Detect which cell encompasses the target text, then output its (X, Y) center coordinate. 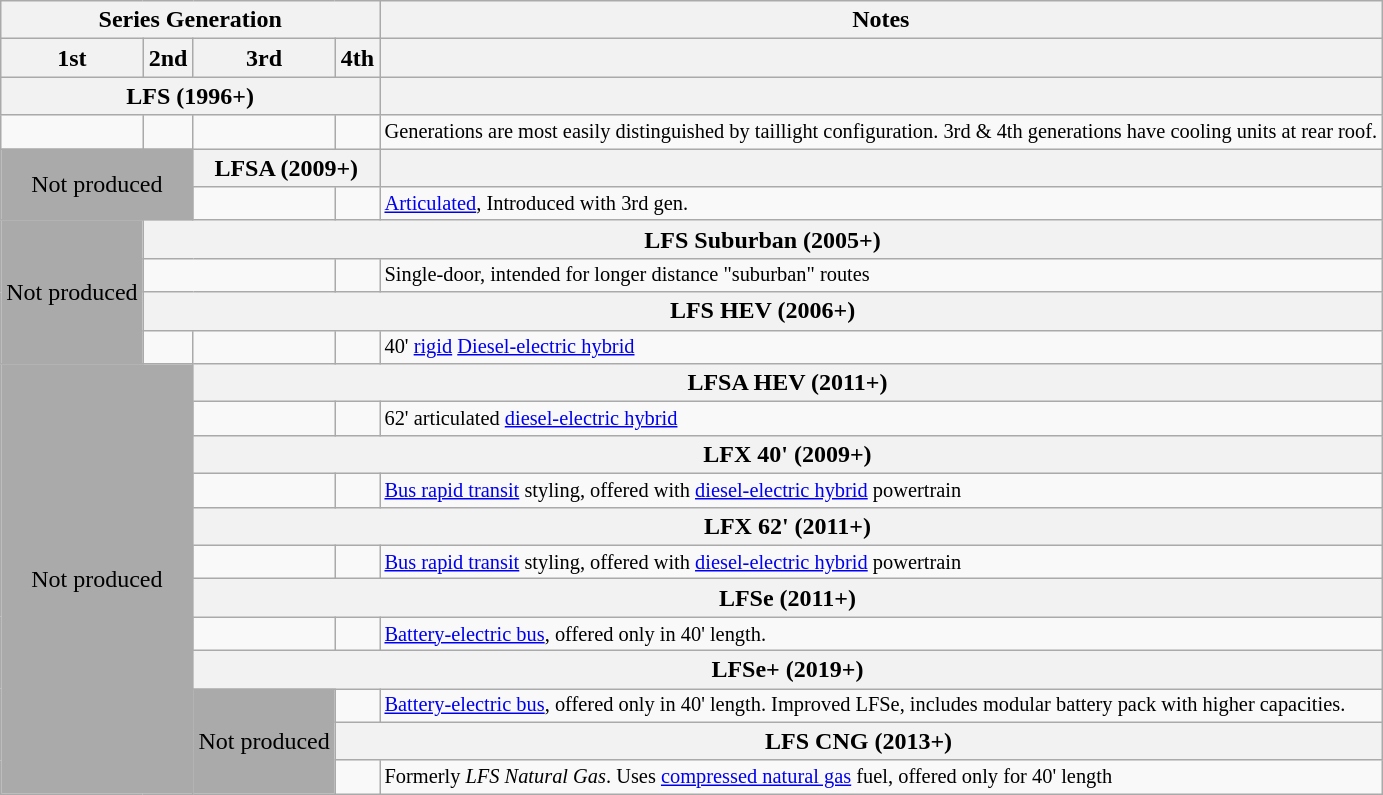
Battery-electric bus, offered only in 40' length. Improved LFSe, includes modular battery pack with higher capacities. (881, 706)
LFSe (2011+) (788, 598)
LFS CNG (2013+) (858, 741)
Series Generation (190, 20)
Notes (881, 20)
LFSe+ (2019+) (788, 670)
4th (357, 58)
LFX 40' (2009+) (788, 454)
1st (72, 58)
62' articulated diesel-electric hybrid (881, 419)
LFSA (2009+) (286, 168)
Formerly LFS Natural Gas. Uses compressed natural gas fuel, offered only for 40' length (881, 777)
Battery-electric bus, offered only in 40' length. (881, 634)
40' rigid Diesel-electric hybrid (881, 347)
LFS (1996+) (190, 96)
3rd (264, 58)
LFX 62' (2011+) (788, 526)
LFS Suburban (2005+) (762, 239)
Articulated, Introduced with 3rd gen. (881, 204)
2nd (168, 58)
LFSA HEV (2011+) (788, 383)
Single-door, intended for longer distance "suburban" routes (881, 275)
LFS HEV (2006+) (762, 311)
Generations are most easily distinguished by taillight configuration. 3rd & 4th generations have cooling units at rear roof. (881, 132)
